Determine the [X, Y] coordinate at the center of the cell enclosing the given text.  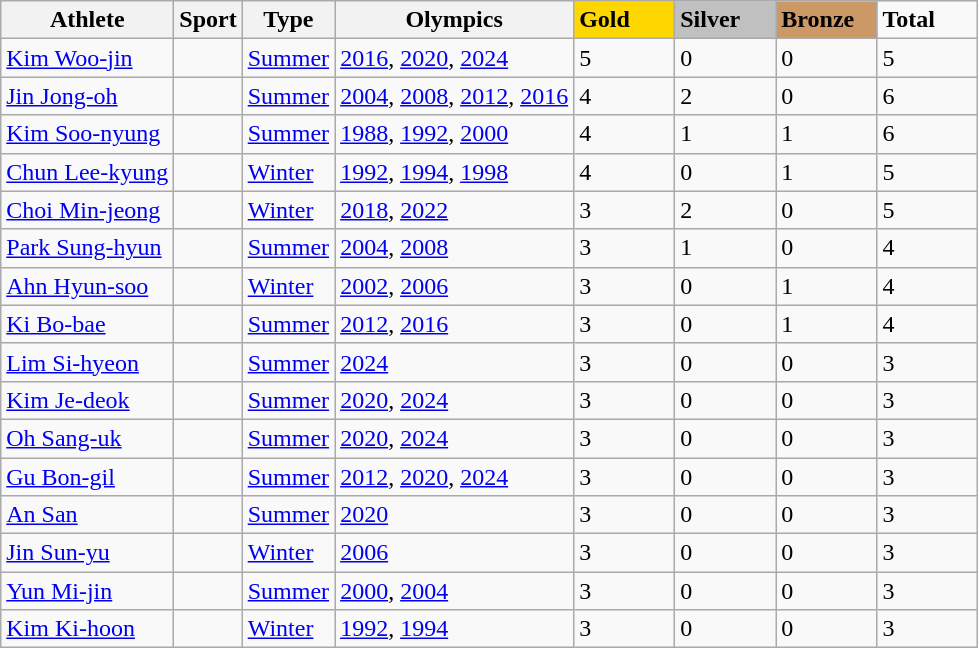
Chun Lee-kyung [88, 172]
1992, 1994, 1998 [454, 172]
Type [288, 20]
2020 [454, 515]
2000, 2004 [454, 591]
Athlete [88, 20]
Kim Soo-nyung [88, 134]
Park Sung-hyun [88, 248]
Gold [624, 20]
Kim Woo-jin [88, 58]
Choi Min-jeong [88, 210]
2004, 2008, 2012, 2016 [454, 96]
An San [88, 515]
Gu Bon-gil [88, 477]
2004, 2008 [454, 248]
2016, 2020, 2024 [454, 58]
1988, 1992, 2000 [454, 134]
2002, 2006 [454, 286]
Olympics [454, 20]
Kim Ki-hoon [88, 629]
2012, 2020, 2024 [454, 477]
Oh Sang-uk [88, 438]
Total [928, 20]
Bronze [826, 20]
Kim Je-deok [88, 400]
2006 [454, 553]
2018, 2022 [454, 210]
Sport [208, 20]
2012, 2016 [454, 324]
Lim Si-hyeon [88, 362]
Jin Sun-yu [88, 553]
Ahn Hyun-soo [88, 286]
Yun Mi-jin [88, 591]
Silver [726, 20]
Jin Jong-oh [88, 96]
2024 [454, 362]
Ki Bo-bae [88, 324]
1992, 1994 [454, 629]
